Identify which cell holds the provided text, then report its [x, y] central coordinate. 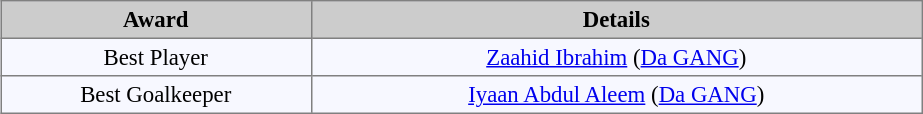
Award [155, 20]
Best Goalkeeper [155, 95]
Best Player [155, 57]
Details [616, 20]
Iyaan Abdul Aleem (Da GANG) [616, 95]
Zaahid Ibrahim (Da GANG) [616, 57]
